Scan for the cell matching the given text and deliver its (x, y) coordinate at center. 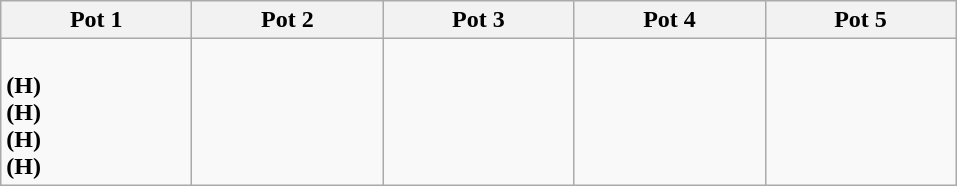
(H) (H) (H) (H) (96, 112)
Pot 4 (670, 20)
Pot 1 (96, 20)
Pot 3 (478, 20)
Pot 5 (860, 20)
Pot 2 (288, 20)
